From the cell containing the given text, extract its center point as [x, y] coordinate. 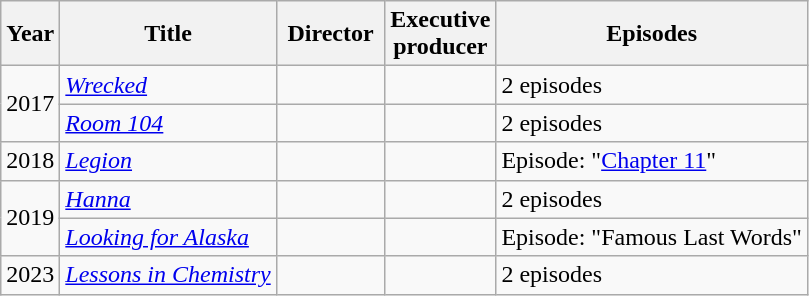
2023 [30, 275]
Wrecked [168, 85]
Room 104 [168, 123]
Hanna [168, 199]
2019 [30, 218]
Director [330, 34]
Title [168, 34]
Episodes [652, 34]
Episode: "Famous Last Words" [652, 237]
Year [30, 34]
Legion [168, 161]
Episode: "Chapter 11" [652, 161]
Looking for Alaska [168, 237]
2017 [30, 104]
2018 [30, 161]
Executiveproducer [440, 34]
Lessons in Chemistry [168, 275]
